Locate the cell with the specified text and output its (x, y) center coordinate. 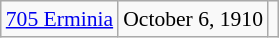
October 6, 1910 (193, 19)
705 Erminia (60, 19)
